Pinpoint the cell where the given text exists, returning its [x, y] midpoint coordinate. 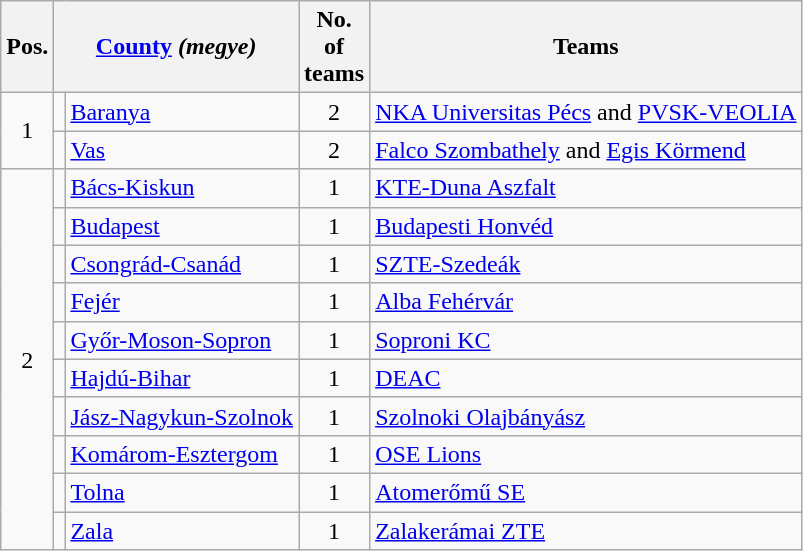
Pos. [28, 47]
Hajdú-Bihar [182, 378]
Szolnoki Olajbányász [586, 416]
Bács-Kiskun [182, 188]
County (megye) [176, 47]
Soproni KC [586, 340]
Zalakerámai ZTE [586, 531]
Alba Fehérvár [586, 302]
Tolna [182, 492]
Zala [182, 531]
SZTE-Szedeák [586, 264]
Komárom-Esztergom [182, 454]
KTE-Duna Aszfalt [586, 188]
DEAC [586, 378]
Vas [182, 150]
Csongrád-Csanád [182, 264]
Falco Szombathely and Egis Körmend [586, 150]
OSE Lions [586, 454]
Budapesti Honvéd [586, 226]
Atomerőmű SE [586, 492]
NKA Universitas Pécs and PVSK-VEOLIA [586, 112]
Teams [586, 47]
Baranya [182, 112]
No. of teams [334, 47]
Győr-Moson-Sopron [182, 340]
Fejér [182, 302]
Budapest [182, 226]
Jász-Nagykun-Szolnok [182, 416]
